Extract the (x, y) coordinate from the center of the cell holding the provided text.  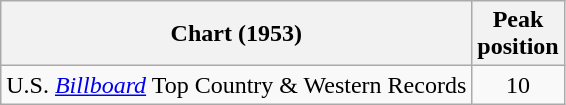
10 (518, 85)
Chart (1953) (236, 34)
U.S. Billboard Top Country & Western Records (236, 85)
Peakposition (518, 34)
